Return the [x, y] coordinate for the center point of the cell that contains the specified text.  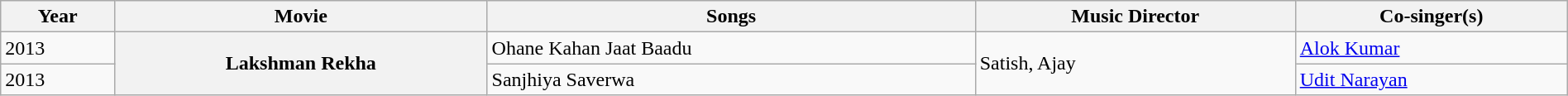
Udit Narayan [1431, 79]
Year [58, 17]
Movie [301, 17]
Alok Kumar [1431, 48]
Music Director [1135, 17]
Lakshman Rekha [301, 64]
Sanjhiya Saverwa [731, 79]
Co-singer(s) [1431, 17]
Ohane Kahan Jaat Baadu [731, 48]
Songs [731, 17]
Satish, Ajay [1135, 64]
